Detect which cell encompasses the target text, then output its (X, Y) center coordinate. 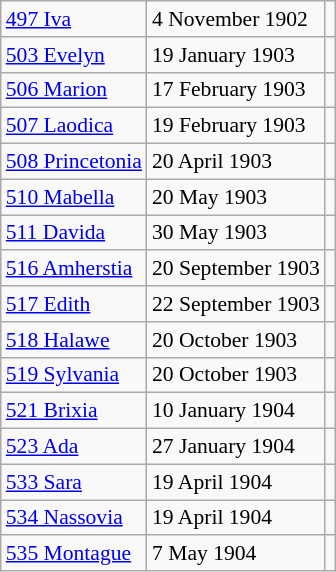
20 September 1903 (236, 269)
22 September 1903 (236, 304)
508 Princetonia (74, 162)
30 May 1903 (236, 233)
511 Davida (74, 233)
10 January 1904 (236, 411)
20 May 1903 (236, 197)
519 Sylvania (74, 375)
503 Evelyn (74, 55)
535 Montague (74, 554)
517 Edith (74, 304)
7 May 1904 (236, 554)
4 November 1902 (236, 19)
20 April 1903 (236, 162)
497 Iva (74, 19)
533 Sara (74, 482)
510 Mabella (74, 197)
521 Brixia (74, 411)
19 February 1903 (236, 126)
507 Laodica (74, 126)
27 January 1904 (236, 447)
516 Amherstia (74, 269)
506 Marion (74, 90)
518 Halawe (74, 340)
17 February 1903 (236, 90)
534 Nassovia (74, 518)
19 January 1903 (236, 55)
523 Ada (74, 447)
